Identify which cell holds the provided text, then report its [x, y] central coordinate. 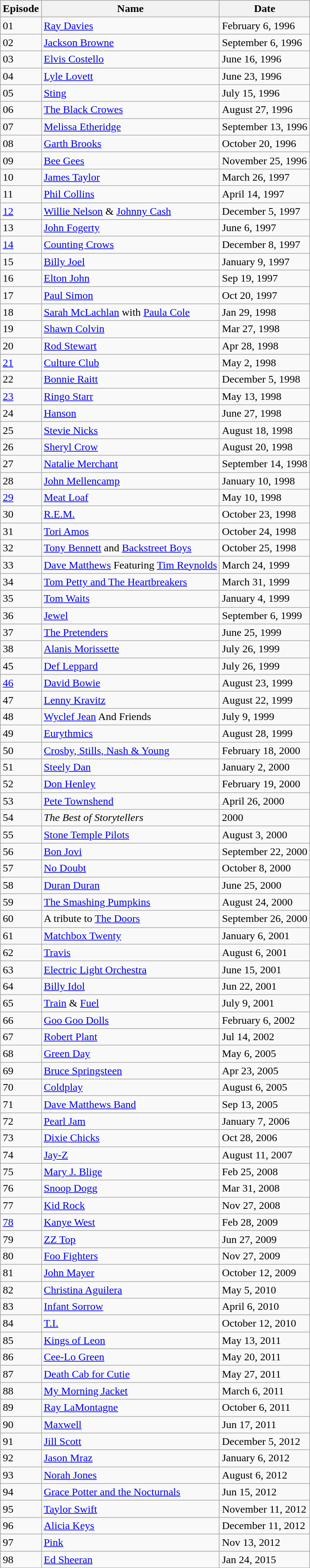
64 [21, 986]
Meat Loaf [130, 498]
Train & Fuel [130, 1003]
89 [21, 1408]
18 [21, 312]
31 [21, 531]
Ed Sheeran [130, 1559]
June 15, 2001 [265, 969]
Feb 28, 2009 [265, 1222]
Wyclef Jean And Friends [130, 716]
Melissa Etheridge [130, 127]
Bruce Springsteen [130, 1071]
81 [21, 1273]
January 6, 2012 [265, 1458]
60 [21, 919]
Dixie Chicks [130, 1138]
86 [21, 1357]
August 18, 1998 [265, 430]
Date [265, 9]
17 [21, 295]
Lyle Lovett [130, 76]
January 4, 1999 [265, 599]
January 9, 1997 [265, 262]
August 24, 2000 [265, 902]
12 [21, 211]
77 [21, 1205]
Mary J. Blige [130, 1172]
28 [21, 480]
24 [21, 413]
May 13, 1998 [265, 396]
Kid Rock [130, 1205]
95 [21, 1509]
02 [21, 43]
David Bowie [130, 683]
Steely Dan [130, 767]
June 27, 1998 [265, 413]
65 [21, 1003]
55 [21, 835]
June 23, 1996 [265, 76]
45 [21, 666]
R.E.M. [130, 515]
January 2, 2000 [265, 767]
Death Cab for Cutie [130, 1374]
Billy Idol [130, 986]
Elton John [130, 279]
87 [21, 1374]
December 8, 1997 [265, 245]
Green Day [130, 1054]
The Smashing Pumpkins [130, 902]
ZZ Top [130, 1239]
Culture Club [130, 363]
11 [21, 194]
Dave Matthews Band [130, 1104]
Bee Gees [130, 160]
59 [21, 902]
February 6, 2002 [265, 1020]
Tom Waits [130, 599]
March 24, 1999 [265, 565]
70 [21, 1088]
June 25, 2000 [265, 885]
Jun 15, 2012 [265, 1492]
Jun 22, 2001 [265, 986]
Sarah McLachlan with Paula Cole [130, 312]
No Doubt [130, 868]
36 [21, 616]
49 [21, 733]
Jan 29, 1998 [265, 312]
Ringo Starr [130, 396]
September 22, 2000 [265, 852]
92 [21, 1458]
29 [21, 498]
Sep 13, 2005 [265, 1104]
Bonnie Raitt [130, 379]
Snoop Dogg [130, 1189]
Pink [130, 1542]
Mar 31, 2008 [265, 1189]
January 7, 2006 [265, 1121]
Nov 13, 2012 [265, 1542]
September 6, 1996 [265, 43]
April 14, 1997 [265, 194]
August 28, 1999 [265, 733]
December 5, 2012 [265, 1441]
Jun 17, 2011 [265, 1425]
John Mayer [130, 1273]
71 [21, 1104]
15 [21, 262]
Jun 27, 2009 [265, 1239]
Nov 27, 2008 [265, 1205]
73 [21, 1138]
October 24, 1998 [265, 531]
Apr 28, 1998 [265, 346]
14 [21, 245]
Shawn Colvin [130, 329]
23 [21, 396]
July 9, 1999 [265, 716]
Elvis Costello [130, 59]
27 [21, 464]
May 27, 2011 [265, 1374]
21 [21, 363]
Apr 23, 2005 [265, 1071]
June 16, 1996 [265, 59]
October 6, 2011 [265, 1408]
March 6, 2011 [265, 1391]
Ray LaMontagne [130, 1408]
Name [130, 9]
Norah Jones [130, 1475]
Phil Collins [130, 194]
Dave Matthews Featuring Tim Reynolds [130, 565]
July 15, 1996 [265, 93]
80 [21, 1256]
Natalie Merchant [130, 464]
December 11, 2012 [265, 1525]
Jason Mraz [130, 1458]
Pete Townshend [130, 801]
October 25, 1998 [265, 548]
51 [21, 767]
Def Leppard [130, 666]
Sheryl Crow [130, 447]
Ray Davies [130, 26]
34 [21, 582]
98 [21, 1559]
30 [21, 515]
Travis [130, 952]
38 [21, 649]
54 [21, 818]
August 3, 2000 [265, 835]
October 23, 1998 [265, 515]
19 [21, 329]
63 [21, 969]
Kanye West [130, 1222]
Duran Duran [130, 885]
06 [21, 110]
May 5, 2010 [265, 1290]
16 [21, 279]
Hanson [130, 413]
Jay-Z [130, 1155]
Crosby, Stills, Nash & Young [130, 751]
72 [21, 1121]
Foo Fighters [130, 1256]
50 [21, 751]
32 [21, 548]
48 [21, 716]
September 14, 1998 [265, 464]
Alanis Morissette [130, 649]
August 27, 1996 [265, 110]
Jewel [130, 616]
Bon Jovi [130, 852]
68 [21, 1054]
Tony Bennett and Backstreet Boys [130, 548]
35 [21, 599]
February 6, 1996 [265, 26]
October 12, 2010 [265, 1324]
August 6, 2001 [265, 952]
Jul 14, 2002 [265, 1037]
58 [21, 885]
A tribute to The Doors [130, 919]
The Black Crowes [130, 110]
January 10, 1998 [265, 480]
84 [21, 1324]
Pearl Jam [130, 1121]
Jill Scott [130, 1441]
09 [21, 160]
August 6, 2012 [265, 1475]
February 18, 2000 [265, 751]
May 6, 2005 [265, 1054]
97 [21, 1542]
May 10, 1998 [265, 498]
May 2, 1998 [265, 363]
88 [21, 1391]
Matchbox Twenty [130, 936]
May 20, 2011 [265, 1357]
13 [21, 228]
The Best of Storytellers [130, 818]
78 [21, 1222]
September 6, 1999 [265, 616]
August 6, 2005 [265, 1088]
22 [21, 379]
62 [21, 952]
75 [21, 1172]
25 [21, 430]
June 6, 1997 [265, 228]
March 31, 1999 [265, 582]
Lenny Kravitz [130, 700]
October 12, 2009 [265, 1273]
December 5, 1997 [265, 211]
James Taylor [130, 177]
05 [21, 93]
Goo Goo Dolls [130, 1020]
September 26, 2000 [265, 919]
Feb 25, 2008 [265, 1172]
Garth Brooks [130, 143]
61 [21, 936]
John Mellencamp [130, 480]
August 11, 2007 [265, 1155]
Robert Plant [130, 1037]
August 22, 1999 [265, 700]
Don Henley [130, 784]
79 [21, 1239]
Counting Crows [130, 245]
May 13, 2011 [265, 1340]
85 [21, 1340]
Stone Temple Pilots [130, 835]
69 [21, 1071]
Eurythmics [130, 733]
46 [21, 683]
October 20, 1996 [265, 143]
July 9, 2001 [265, 1003]
April 6, 2010 [265, 1307]
90 [21, 1425]
Sting [130, 93]
10 [21, 177]
Sep 19, 1997 [265, 279]
2000 [265, 818]
91 [21, 1441]
04 [21, 76]
December 5, 1998 [265, 379]
Paul Simon [130, 295]
June 25, 1999 [265, 632]
07 [21, 127]
August 20, 1998 [265, 447]
37 [21, 632]
Kings of Leon [130, 1340]
Nov 27, 2009 [265, 1256]
Billy Joel [130, 262]
April 26, 2000 [265, 801]
94 [21, 1492]
83 [21, 1307]
August 23, 1999 [265, 683]
Tori Amos [130, 531]
September 13, 1996 [265, 127]
Oct 28, 2006 [265, 1138]
52 [21, 784]
Taylor Swift [130, 1509]
67 [21, 1037]
T.I. [130, 1324]
01 [21, 26]
66 [21, 1020]
John Fogerty [130, 228]
Cee-Lo Green [130, 1357]
Jackson Browne [130, 43]
Electric Light Orchestra [130, 969]
82 [21, 1290]
March 26, 1997 [265, 177]
Oct 20, 1997 [265, 295]
Rod Stewart [130, 346]
47 [21, 700]
93 [21, 1475]
The Pretenders [130, 632]
26 [21, 447]
74 [21, 1155]
Maxwell [130, 1425]
Alicia Keys [130, 1525]
November 11, 2012 [265, 1509]
Jan 24, 2015 [265, 1559]
Coldplay [130, 1088]
Willie Nelson & Johnny Cash [130, 211]
Tom Petty and The Heartbreakers [130, 582]
Grace Potter and the Nocturnals [130, 1492]
October 8, 2000 [265, 868]
Mar 27, 1998 [265, 329]
Episode [21, 9]
53 [21, 801]
76 [21, 1189]
57 [21, 868]
08 [21, 143]
03 [21, 59]
January 6, 2001 [265, 936]
My Morning Jacket [130, 1391]
20 [21, 346]
Infant Sorrow [130, 1307]
February 19, 2000 [265, 784]
56 [21, 852]
33 [21, 565]
November 25, 1996 [265, 160]
96 [21, 1525]
Stevie Nicks [130, 430]
Christina Aguilera [130, 1290]
